Return [X, Y] of the center of cell containing provided text 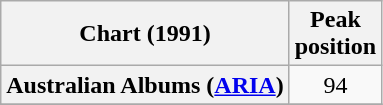
Peakposition [335, 34]
Australian Albums (ARIA) [145, 85]
94 [335, 85]
Chart (1991) [145, 34]
